From the cell containing the given text, extract its center point as (x, y) coordinate. 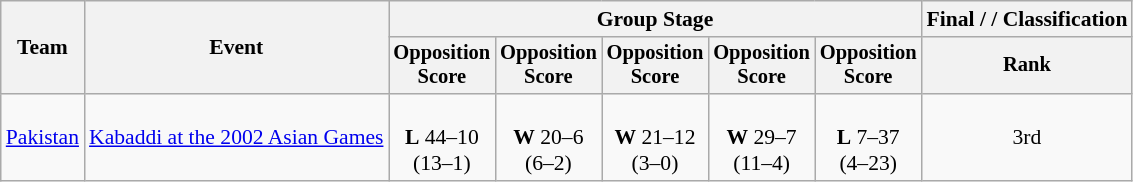
Event (236, 48)
Final / / Classification (1026, 19)
3rd (1026, 138)
Rank (1026, 66)
Team (42, 48)
Group Stage (654, 19)
L 44–10(13–1) (442, 138)
Kabaddi at the 2002 Asian Games (236, 138)
W 29–7(11–4) (762, 138)
W 20–6(6–2) (548, 138)
L 7–37(4–23) (868, 138)
W 21–12(3–0) (656, 138)
Pakistan (42, 138)
